Provide the [X, Y] coordinate of the cell's center where the given text is located.  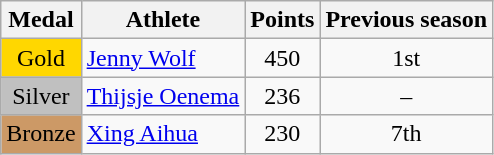
Xing Aihua [163, 134]
7th [406, 134]
236 [282, 96]
Jenny Wolf [163, 58]
230 [282, 134]
Silver [41, 96]
Thijsje Oenema [163, 96]
450 [282, 58]
1st [406, 58]
Previous season [406, 20]
Points [282, 20]
Bronze [41, 134]
Medal [41, 20]
Gold [41, 58]
Athlete [163, 20]
– [406, 96]
